Return the (X, Y) coordinate for the center point of the cell that contains the specified text.  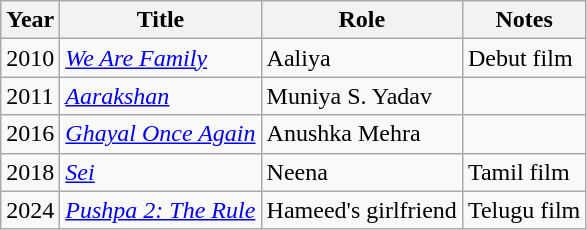
Hameed's girlfriend (362, 210)
2024 (30, 210)
Muniya S. Yadav (362, 96)
Sei (160, 172)
2018 (30, 172)
Debut film (524, 58)
Tamil film (524, 172)
We Are Family (160, 58)
2011 (30, 96)
Notes (524, 20)
Aarakshan (160, 96)
Title (160, 20)
Pushpa 2: The Rule (160, 210)
Telugu film (524, 210)
2016 (30, 134)
2010 (30, 58)
Anushka Mehra (362, 134)
Aaliya (362, 58)
Year (30, 20)
Ghayal Once Again (160, 134)
Role (362, 20)
Neena (362, 172)
